Scan for the cell matching the given text and deliver its [X, Y] coordinate at center. 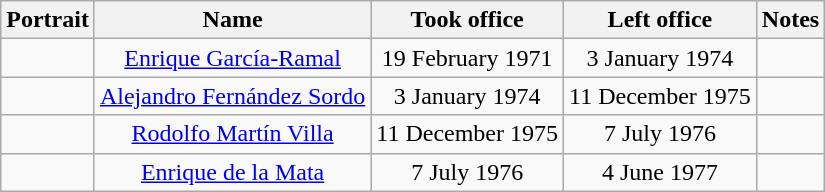
Notes [790, 20]
Enrique García-Ramal [232, 58]
Enrique de la Mata [232, 172]
Left office [660, 20]
Portrait [48, 20]
Alejandro Fernández Sordo [232, 96]
Took office [468, 20]
Name [232, 20]
19 February 1971 [468, 58]
4 June 1977 [660, 172]
Rodolfo Martín Villa [232, 134]
